Determine the [x, y] coordinate at the center of the cell enclosing the given text.  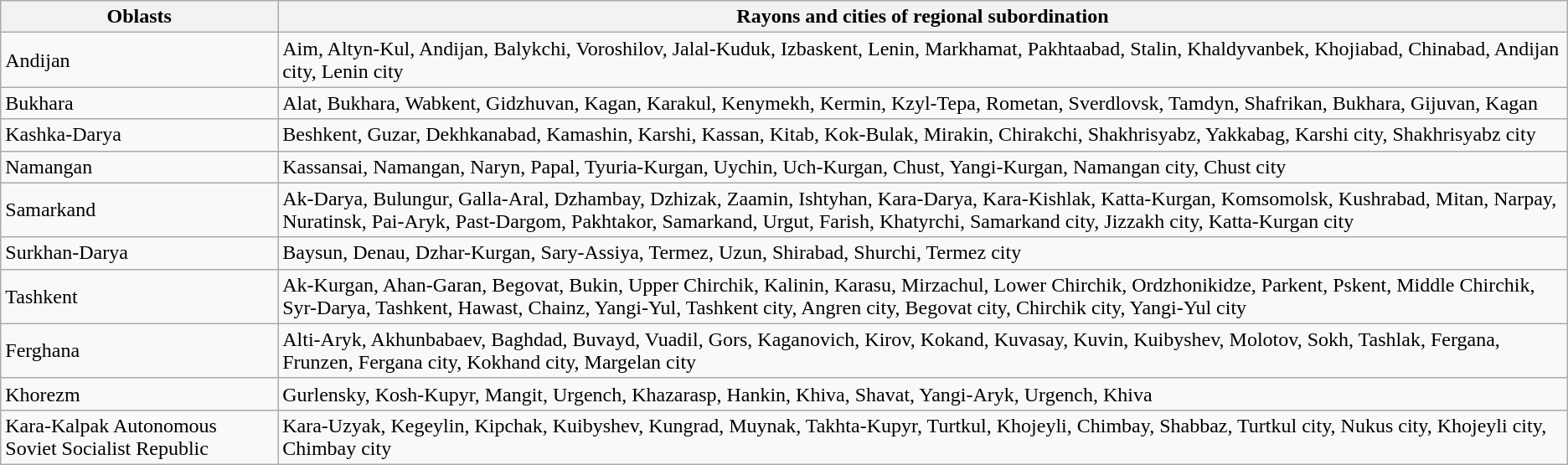
Ferghana [139, 350]
Rayons and cities of regional subordination [923, 17]
Andijan [139, 60]
Alat, Bukhara, Wabkent, Gidzhuvan, Kagan, Karakul, Kenymekh, Kermin, Kzyl-Tepa, Rometan, Sverdlovsk, Tamdyn, Shafrikan, Bukhara, Gijuvan, Kagan [923, 103]
Surkhan-Darya [139, 253]
Gurlensky, Kosh-Kupyr, Mangit, Urgench, Khazarasp, Hankin, Khiva, Shavat, Yangi-Aryk, Urgench, Khiva [923, 394]
Beshkent, Guzar, Dekhkanabad, Kamashin, Karshi, Kassan, Kitab, Kok-Bulak, Mirakin, Chirakchi, Shakhrisyabz, Yakkabag, Karshi city, Shakhrisyabz city [923, 135]
Khorezm [139, 394]
Bukhara [139, 103]
Kassansai, Namangan, Naryn, Papal, Tyuria-Kurgan, Uychin, Uch-Kurgan, Chust, Yangi-Kurgan, Namangan city, Chust city [923, 167]
Kara-Kalpak Autonomous Soviet Socialist Republic [139, 437]
Oblasts [139, 17]
Namangan [139, 167]
Tashkent [139, 297]
Samarkand [139, 209]
Baysun, Denau, Dzhar-Kurgan, Sary-Assiya, Termez, Uzun, Shirabad, Shurchi, Termez city [923, 253]
Kashka-Darya [139, 135]
